Search for the cell housing the specified text and yield its [X, Y] center coordinate. 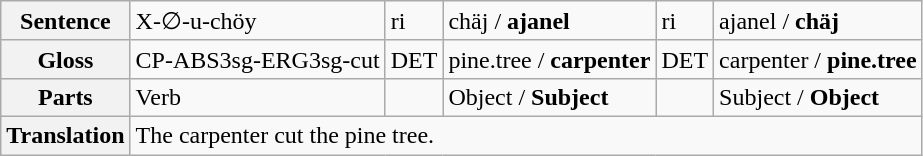
ajanel / chäj [818, 21]
CP-ABS3sg-ERG3sg-cut [258, 59]
Object / Subject [550, 97]
The carpenter cut the pine tree. [526, 135]
Verb [258, 97]
carpenter / pine.tree [818, 59]
Translation [66, 135]
X-∅-u-chöy [258, 21]
Gloss [66, 59]
Parts [66, 97]
Subject / Object [818, 97]
chäj / ajanel [550, 21]
pine.tree / carpenter [550, 59]
Sentence [66, 21]
